Identify which cell holds the provided text, then report its (x, y) central coordinate. 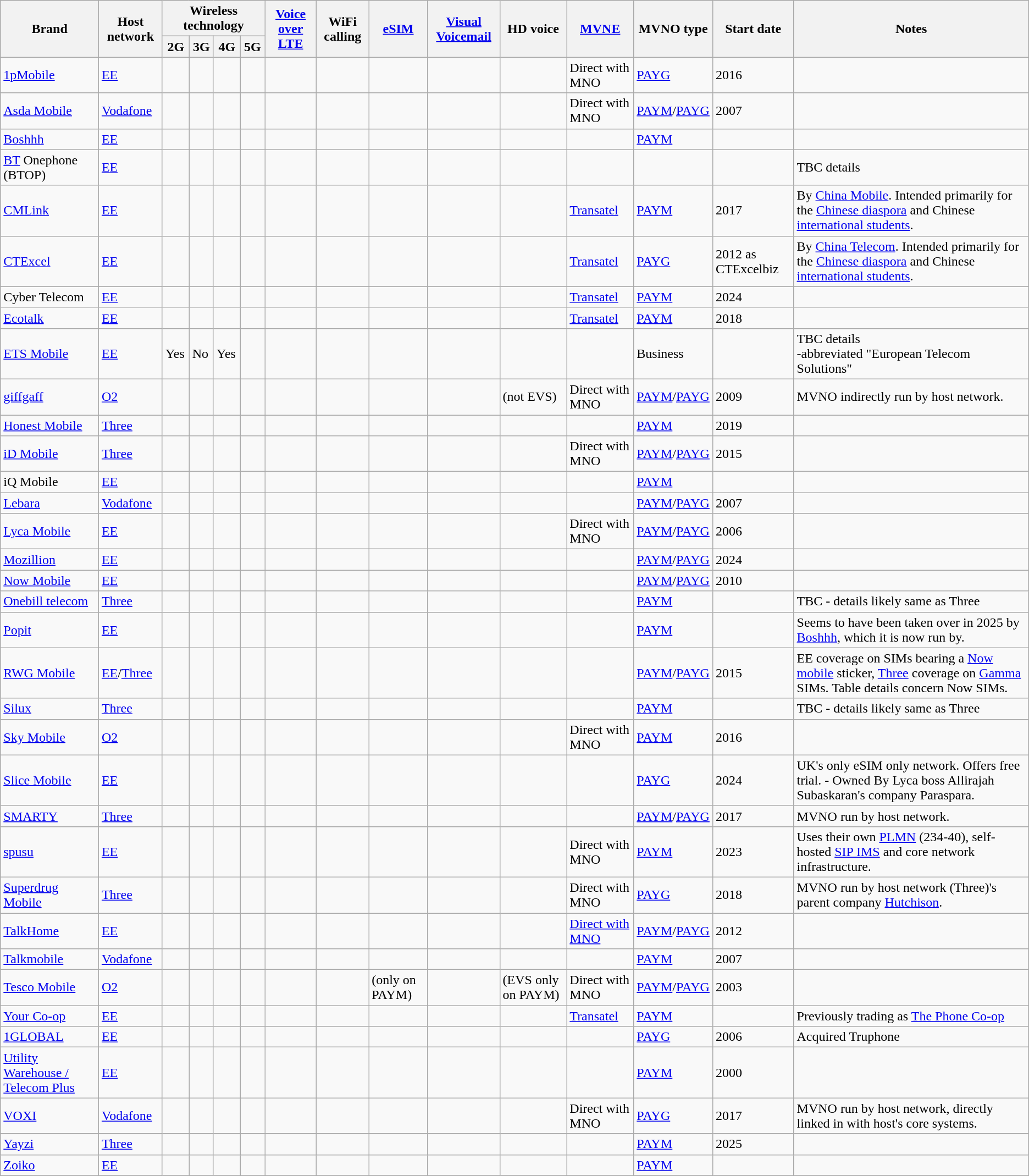
spusu (49, 852)
Superdrug Mobile (49, 895)
TBC details-abbreviated "European Telecom Solutions" (911, 354)
By China Telecom. Intended primarily for the Chinese diaspora and Chinese international students. (911, 261)
giffgaff (49, 397)
UK's only eSIM only network. Offers free trial. - Owned By Lyca boss Allirajah Subaskaran's company Paraspara. (911, 780)
Voice over LTE (291, 29)
Lebara (49, 503)
3G (201, 47)
Sky Mobile (49, 737)
Silux (49, 709)
2000 (753, 1073)
2012 (753, 930)
Tesco Mobile (49, 987)
Previously trading as The Phone Co-op (911, 1016)
RWG Mobile (49, 673)
2009 (753, 397)
Zoiko (49, 1165)
Wireless technology (213, 19)
Seems to have been taken over in 2025 by Boshhh, which it is now run by. (911, 630)
2010 (753, 581)
1pMobile (49, 75)
(only on PAYM) (399, 987)
VOXI (49, 1116)
MVNO run by host network. (911, 816)
Ecotalk (49, 318)
CTExcel (49, 261)
Boshhh (49, 139)
EE/Three (130, 673)
Notes (911, 29)
Uses their own PLMN (234-40), self-hosted SIP IMS and core network infrastructure. (911, 852)
2003 (753, 987)
iD Mobile (49, 454)
EE coverage on SIMs bearing a Now mobile sticker, Three coverage on Gamma SIMs. Table details concern Now SIMs. (911, 673)
MVNO run by host network (Three)'s parent company Hutchison. (911, 895)
Yayzi (49, 1144)
2023 (753, 852)
4G (226, 47)
Business (673, 354)
MVNO run by host network, directly linked in with host's core systems. (911, 1116)
By China Mobile. Intended primarily for the Chinese diaspora and Chinese international students. (911, 211)
(not EVS) (533, 397)
Slice Mobile (49, 780)
iQ Mobile (49, 482)
ETS Mobile (49, 354)
CMLink (49, 211)
2012 as CTExcelbiz (753, 261)
2019 (753, 425)
TBC details (911, 167)
MVNO indirectly run by host network. (911, 397)
HD voice (533, 29)
Onebill telecom (49, 601)
Cyber Telecom (49, 297)
BT Onephone (BTOP) (49, 167)
2G (176, 47)
MVNO type (673, 29)
Brand (49, 29)
Start date (753, 29)
TalkHome (49, 930)
2025 (753, 1144)
Acquired Truphone (911, 1037)
1GLOBAL (49, 1037)
No (201, 354)
Talkmobile (49, 959)
Honest Mobile (49, 425)
eSIM (399, 29)
SMARTY (49, 816)
Utility Warehouse / Telecom Plus (49, 1073)
5G (252, 47)
Visual Voicemail (464, 29)
Mozillion (49, 560)
Popit (49, 630)
Asda Mobile (49, 111)
Lyca Mobile (49, 531)
(EVS only on PAYM) (533, 987)
MVNE (600, 29)
WiFi calling (343, 29)
Your Co-op (49, 1016)
Host network (130, 29)
Now Mobile (49, 581)
